Pinpoint the cell where the given text exists, returning its [x, y] midpoint coordinate. 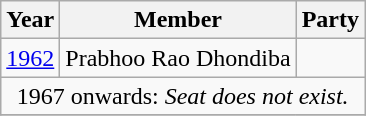
Year [30, 20]
1967 onwards: Seat does not exist. [183, 96]
1962 [30, 58]
Party [330, 20]
Prabhoo Rao Dhondiba [178, 58]
Member [178, 20]
